Capture the cell that displays the provided text and extract its (X, Y) central coordinate. 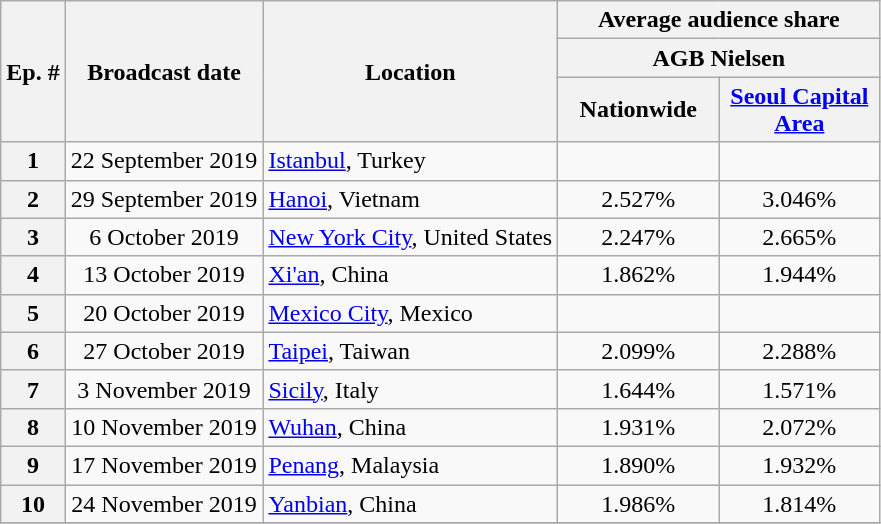
Nationwide (638, 110)
2.288% (800, 351)
8 (33, 427)
Location (410, 72)
Average audience share (719, 20)
2.247% (638, 237)
3.046% (800, 199)
Sicily, Italy (410, 389)
3 November 2019 (164, 389)
29 September 2019 (164, 199)
1.890% (638, 465)
1.986% (638, 503)
Yanbian, China (410, 503)
1.571% (800, 389)
Xi'an, China (410, 275)
2.072% (800, 427)
10 (33, 503)
1 (33, 161)
Wuhan, China (410, 427)
24 November 2019 (164, 503)
1.944% (800, 275)
New York City, United States (410, 237)
Taipei, Taiwan (410, 351)
Penang, Malaysia (410, 465)
Ep. # (33, 72)
1.644% (638, 389)
Seoul Capital Area (800, 110)
Hanoi, Vietnam (410, 199)
6 October 2019 (164, 237)
4 (33, 275)
1.814% (800, 503)
17 November 2019 (164, 465)
1.931% (638, 427)
2.527% (638, 199)
7 (33, 389)
1.932% (800, 465)
27 October 2019 (164, 351)
22 September 2019 (164, 161)
5 (33, 313)
Istanbul, Turkey (410, 161)
2.099% (638, 351)
2.665% (800, 237)
3 (33, 237)
2 (33, 199)
Mexico City, Mexico (410, 313)
9 (33, 465)
Broadcast date (164, 72)
20 October 2019 (164, 313)
10 November 2019 (164, 427)
6 (33, 351)
13 October 2019 (164, 275)
AGB Nielsen (719, 58)
1.862% (638, 275)
